Provide the [x, y] coordinate of the cell's center where the given text is located.  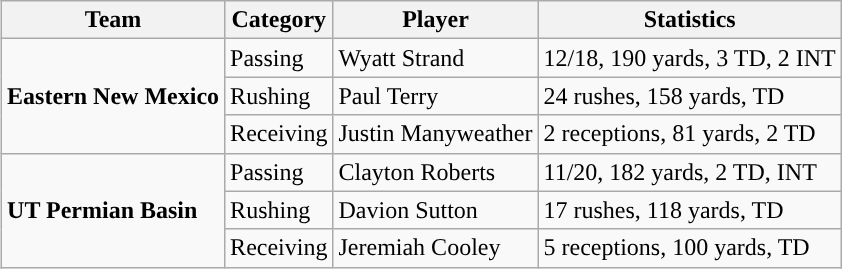
UT Permian Basin [114, 210]
Statistics [690, 20]
5 receptions, 100 yards, TD [690, 248]
Eastern New Mexico [114, 96]
17 rushes, 118 yards, TD [690, 210]
Player [436, 20]
Wyatt Strand [436, 58]
Davion Sutton [436, 210]
24 rushes, 158 yards, TD [690, 96]
Team [114, 20]
Jeremiah Cooley [436, 248]
Paul Terry [436, 96]
12/18, 190 yards, 3 TD, 2 INT [690, 58]
2 receptions, 81 yards, 2 TD [690, 134]
Clayton Roberts [436, 172]
Category [279, 20]
11/20, 182 yards, 2 TD, INT [690, 172]
Justin Manyweather [436, 134]
